Search for the cell housing the specified text and yield its [x, y] center coordinate. 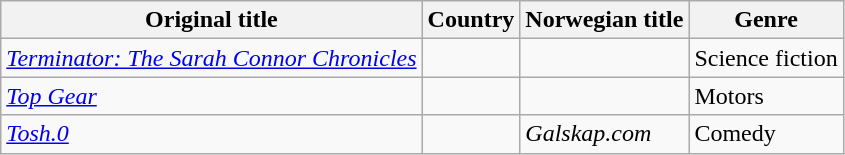
Original title [212, 20]
Science fiction [766, 58]
Terminator: The Sarah Connor Chronicles [212, 58]
Top Gear [212, 96]
Motors [766, 96]
Genre [766, 20]
Comedy [766, 134]
Norwegian title [604, 20]
Tosh.0 [212, 134]
Galskap.com [604, 134]
Country [471, 20]
